Determine the (X, Y) coordinate at the center of the cell enclosing the given text.  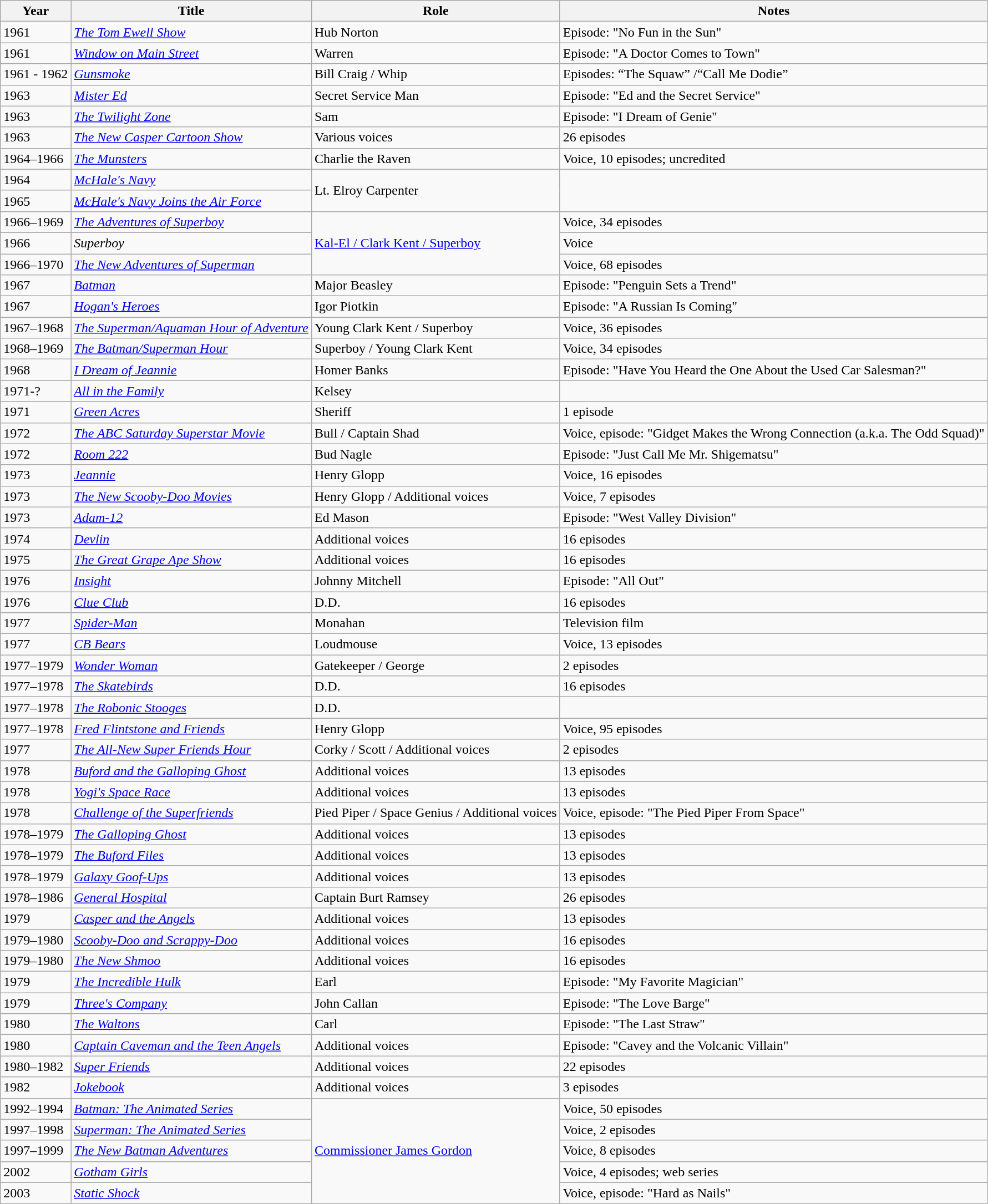
22 episodes (773, 1066)
The Galloping Ghost (191, 834)
Igor Piotkin (435, 307)
1964 (36, 180)
The Tom Ewell Show (191, 32)
Voice, 36 episodes (773, 328)
Sam (435, 116)
Voice, 7 episodes (773, 496)
The All-New Super Friends Hour (191, 750)
McHale's Navy (191, 180)
Role (435, 11)
Pied Piper / Space Genius / Additional voices (435, 813)
Jokebook (191, 1088)
1967–1968 (36, 328)
1968–1969 (36, 349)
Notes (773, 11)
Episode: "Just Call Me Mr. Shigematsu" (773, 454)
The Adventures of Superboy (191, 222)
1971-? (36, 391)
Loudmouse (435, 644)
Voice (773, 243)
Episode: "No Fun in the Sun" (773, 32)
Captain Caveman and the Teen Angels (191, 1045)
Monahan (435, 623)
Secret Service Man (435, 95)
The Robonic Stooges (191, 708)
Television film (773, 623)
Year (36, 11)
Window on Main Street (191, 53)
Yogi's Space Race (191, 792)
Adam-12 (191, 517)
Batman: The Animated Series (191, 1109)
Kal-El / Clark Kent / Superboy (435, 243)
Episode: "A Russian Is Coming" (773, 307)
Devlin (191, 539)
Jeannie (191, 475)
The Incredible Hulk (191, 982)
1974 (36, 539)
1965 (36, 201)
1978–1986 (36, 897)
Captain Burt Ramsey (435, 897)
Young Clark Kent / Superboy (435, 328)
1971 (36, 412)
The Buford Files (191, 855)
Bull / Captain Shad (435, 433)
1964–1966 (36, 159)
Voice, 16 episodes (773, 475)
Title (191, 11)
Bud Nagle (435, 454)
Hub Norton (435, 32)
Spider-Man (191, 623)
Sheriff (435, 412)
Episode: "The Last Straw" (773, 1024)
The New Adventures of Superman (191, 265)
General Hospital (191, 897)
Scooby-Doo and Scrappy-Doo (191, 940)
Voice, 68 episodes (773, 265)
Gotham Girls (191, 1172)
I Dream of Jeannie (191, 370)
The Superman/Aquaman Hour of Adventure (191, 328)
1980–1982 (36, 1066)
Major Beasley (435, 286)
2002 (36, 1172)
Voice, 95 episodes (773, 729)
1966–1969 (36, 222)
The Munsters (191, 159)
Ed Mason (435, 517)
1966 (36, 243)
1997–1999 (36, 1151)
CB Bears (191, 644)
Episode: "Ed and the Secret Service" (773, 95)
Superman: The Animated Series (191, 1130)
Episode: "My Favorite Magician" (773, 982)
Insight (191, 581)
Gunsmoke (191, 74)
Voice, 4 episodes; web series (773, 1172)
Voice, 2 episodes (773, 1130)
1966–1970 (36, 265)
3 episodes (773, 1088)
Voice, episode: "Hard as Nails" (773, 1193)
Episode: "Penguin Sets a Trend" (773, 286)
Buford and the Galloping Ghost (191, 771)
1 episode (773, 412)
The ABC Saturday Superstar Movie (191, 433)
Johnny Mitchell (435, 581)
Galaxy Goof-Ups (191, 876)
Episode: "All Out" (773, 581)
John Callan (435, 1003)
2003 (36, 1193)
Corky / Scott / Additional voices (435, 750)
Various voices (435, 138)
Carl (435, 1024)
Episodes: “The Squaw” /“Call Me Dodie” (773, 74)
Voice, episode: "The Pied Piper From Space" (773, 813)
Henry Glopp / Additional voices (435, 496)
Gatekeeper / George (435, 665)
Superboy / Young Clark Kent (435, 349)
Superboy (191, 243)
The Batman/Superman Hour (191, 349)
Voice, episode: "Gidget Makes the Wrong Connection (a.k.a. The Odd Squad)" (773, 433)
Episode: "West Valley Division" (773, 517)
McHale's Navy Joins the Air Force (191, 201)
The New Casper Cartoon Show (191, 138)
Earl (435, 982)
Charlie the Raven (435, 159)
1997–1998 (36, 1130)
Voice, 8 episodes (773, 1151)
Casper and the Angels (191, 918)
Episode: "Cavey and the Volcanic Villain" (773, 1045)
1977–1979 (36, 665)
Challenge of the Superfriends (191, 813)
Episode: "I Dream of Genie" (773, 116)
Batman (191, 286)
The Twilight Zone (191, 116)
The New Scooby-Doo Movies (191, 496)
All in the Family (191, 391)
Static Shock (191, 1193)
The Skatebirds (191, 687)
1968 (36, 370)
Hogan's Heroes (191, 307)
Green Acres (191, 412)
Kelsey (435, 391)
Lt. Elroy Carpenter (435, 190)
Wonder Woman (191, 665)
The New Shmoo (191, 961)
Clue Club (191, 602)
The New Batman Adventures (191, 1151)
Episode: "The Love Barge" (773, 1003)
1992–1994 (36, 1109)
Episode: "Have You Heard the One About the Used Car Salesman?" (773, 370)
1961 - 1962 (36, 74)
Voice, 50 episodes (773, 1109)
Voice, 13 episodes (773, 644)
Commissioner James Gordon (435, 1151)
Bill Craig / Whip (435, 74)
Three's Company (191, 1003)
Mister Ed (191, 95)
Episode: "A Doctor Comes to Town" (773, 53)
1982 (36, 1088)
Homer Banks (435, 370)
Voice, 10 episodes; uncredited (773, 159)
The Waltons (191, 1024)
1975 (36, 560)
The Great Grape Ape Show (191, 560)
Super Friends (191, 1066)
Warren (435, 53)
Room 222 (191, 454)
Fred Flintstone and Friends (191, 729)
